Return the (X, Y) coordinate for the center point of the cell that contains the specified text.  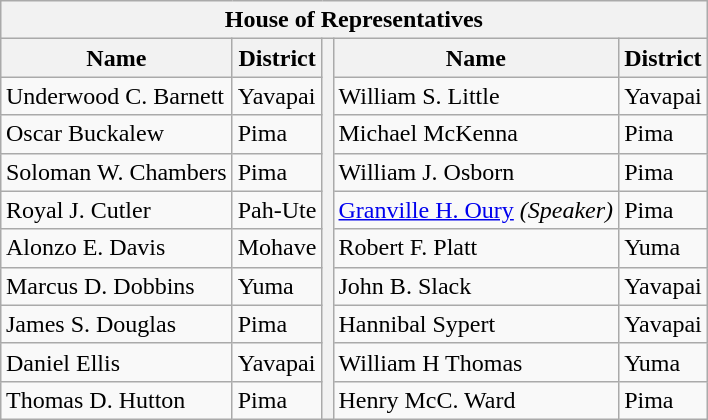
Pah-Ute (277, 210)
Royal J. Cutler (116, 210)
Hannibal Sypert (476, 324)
Daniel Ellis (116, 362)
Oscar Buckalew (116, 134)
Alonzo E. Davis (116, 248)
James S. Douglas (116, 324)
Henry McC. Ward (476, 400)
William J. Osborn (476, 172)
Underwood C. Barnett (116, 96)
William S. Little (476, 96)
House of Representatives (354, 20)
Granville H. Oury (Speaker) (476, 210)
Soloman W. Chambers (116, 172)
Thomas D. Hutton (116, 400)
William H Thomas (476, 362)
Robert F. Platt (476, 248)
John B. Slack (476, 286)
Mohave (277, 248)
Marcus D. Dobbins (116, 286)
Michael McKenna (476, 134)
